Return the (X, Y) coordinate for the center point of the cell that contains the specified text.  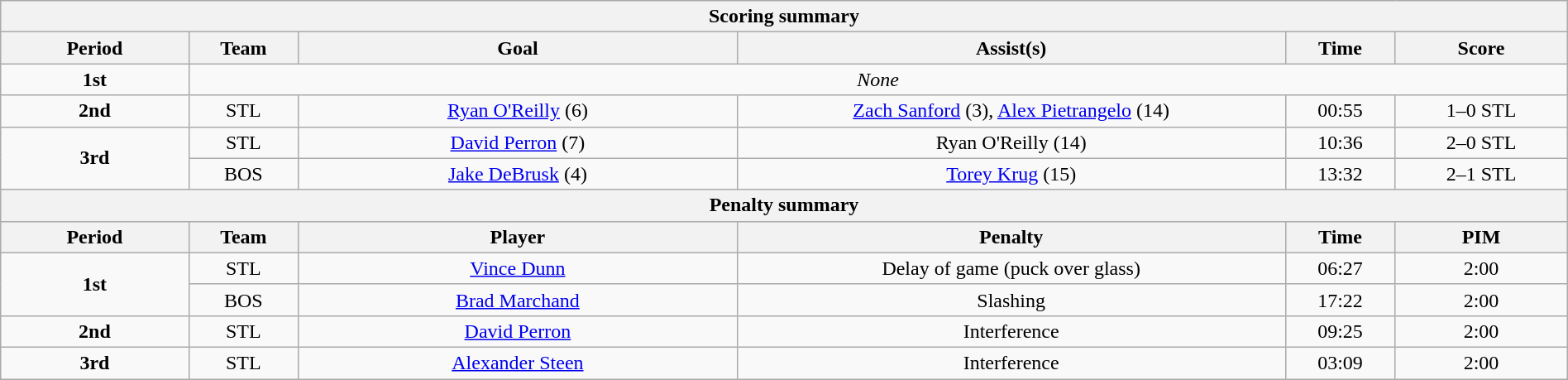
Score (1481, 48)
17:22 (1340, 300)
Zach Sanford (3), Alex Pietrangelo (14) (1011, 111)
David Perron (518, 331)
10:36 (1340, 142)
Player (518, 237)
Alexander Steen (518, 363)
Penalty summary (784, 205)
Ryan O'Reilly (6) (518, 111)
13:32 (1340, 174)
2–0 STL (1481, 142)
Jake DeBrusk (4) (518, 174)
00:55 (1340, 111)
Goal (518, 48)
Scoring summary (784, 17)
Ryan O'Reilly (14) (1011, 142)
06:27 (1340, 268)
None (878, 79)
2–1 STL (1481, 174)
Torey Krug (15) (1011, 174)
Slashing (1011, 300)
Assist(s) (1011, 48)
Brad Marchand (518, 300)
David Perron (7) (518, 142)
1–0 STL (1481, 111)
09:25 (1340, 331)
Delay of game (puck over glass) (1011, 268)
Vince Dunn (518, 268)
Penalty (1011, 237)
PIM (1481, 237)
03:09 (1340, 363)
